Detect which cell encompasses the target text, then output its [X, Y] center coordinate. 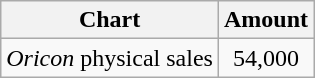
Chart [110, 20]
Amount [266, 20]
Oricon physical sales [110, 58]
54,000 [266, 58]
